Identify which cell holds the provided text, then report its [x, y] central coordinate. 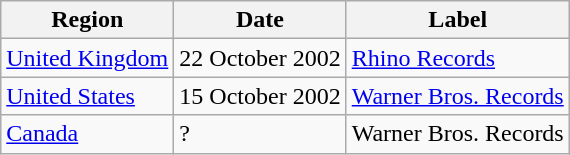
15 October 2002 [260, 96]
? [260, 134]
Date [260, 20]
United States [88, 96]
Region [88, 20]
Label [458, 20]
Canada [88, 134]
United Kingdom [88, 58]
Rhino Records [458, 58]
22 October 2002 [260, 58]
